Pinpoint the cell where the given text exists, returning its (X, Y) midpoint coordinate. 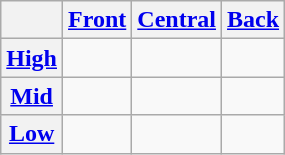
Front (98, 20)
Low (32, 134)
Mid (32, 96)
High (32, 58)
Back (254, 20)
Central (177, 20)
